Return (x, y) of the center of cell containing provided text 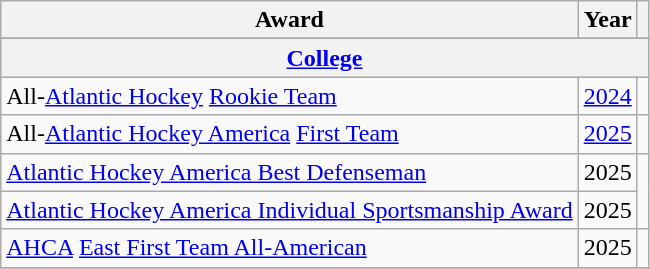
Atlantic Hockey America Best Defenseman (290, 172)
2024 (608, 96)
All-Atlantic Hockey America First Team (290, 134)
AHCA East First Team All-American (290, 248)
Award (290, 20)
All-Atlantic Hockey Rookie Team (290, 96)
Year (608, 20)
College (325, 58)
Atlantic Hockey America Individual Sportsmanship Award (290, 210)
